Extract the [x, y] coordinate from the center of the cell holding the provided text.  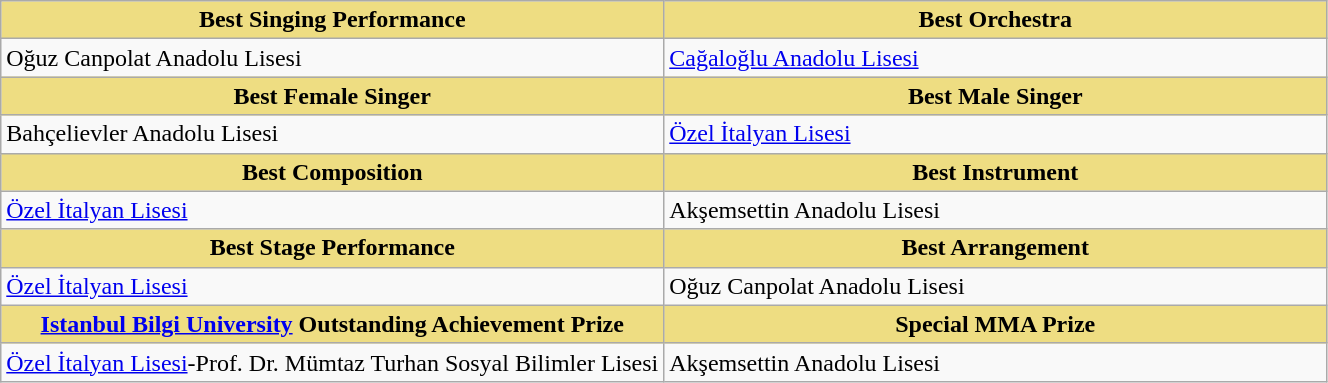
Best Composition [332, 172]
Best Arrangement [996, 248]
Special MMA Prize [996, 324]
Best Female Singer [332, 96]
Özel İtalyan Lisesi-Prof. Dr. Mümtaz Turhan Sosyal Bilimler Lisesi [332, 362]
Best Male Singer [996, 96]
Best Singing Performance [332, 20]
Best Instrument [996, 172]
Istanbul Bilgi University Outstanding Achievement Prize [332, 324]
Best Orchestra [996, 20]
Cağaloğlu Anadolu Lisesi [996, 58]
Bahçelievler Anadolu Lisesi [332, 134]
Best Stage Performance [332, 248]
